Detect which cell encompasses the target text, then output its (x, y) center coordinate. 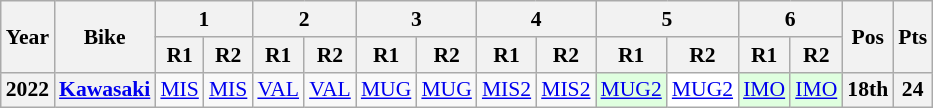
5 (668, 19)
Pos (868, 36)
Bike (104, 36)
Kawasaki (104, 90)
1 (204, 19)
4 (536, 19)
Pts (912, 36)
18th (868, 90)
3 (416, 19)
6 (790, 19)
24 (912, 90)
Year (28, 36)
2022 (28, 90)
2 (304, 19)
